Scan for the cell matching the given text and deliver its [X, Y] coordinate at center. 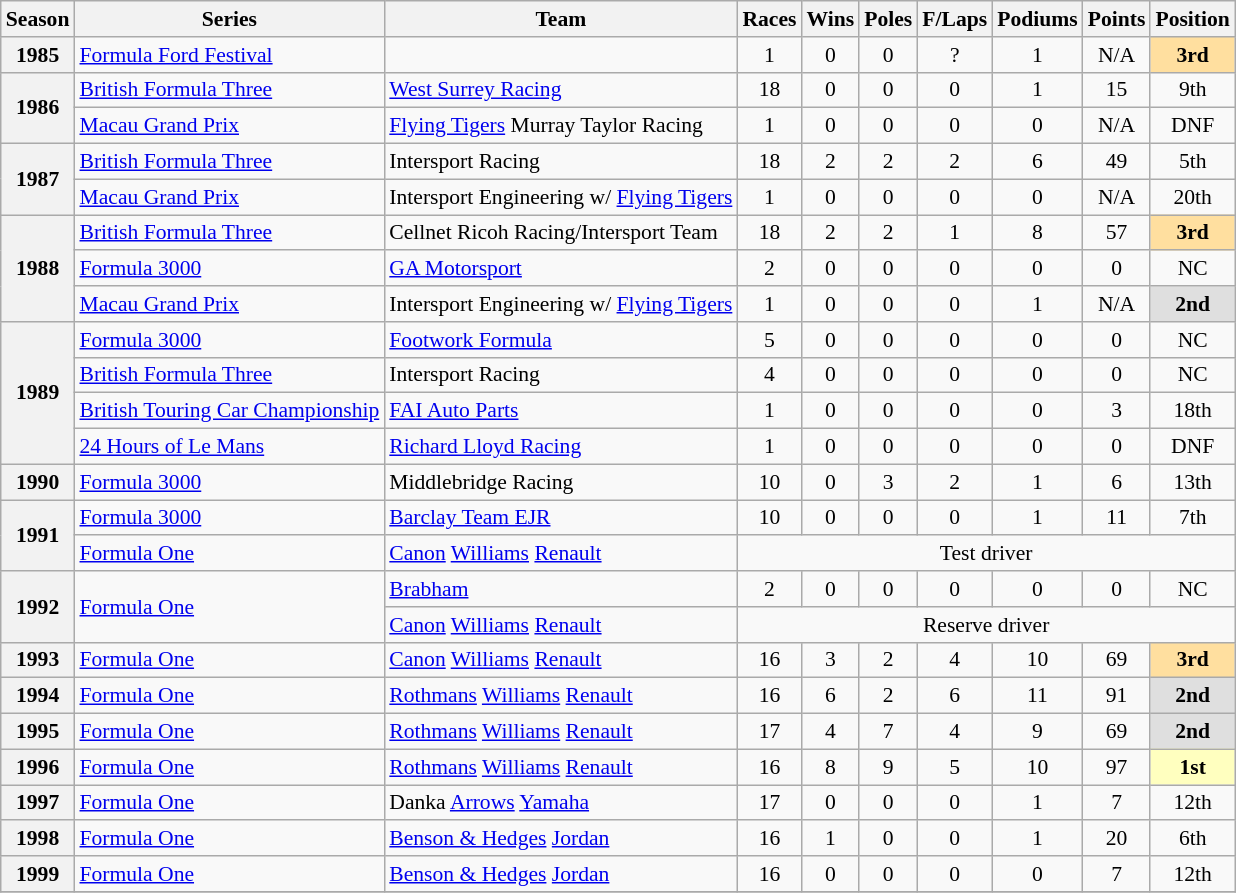
1998 [38, 839]
1987 [38, 180]
Brabham [560, 589]
1986 [38, 108]
1992 [38, 606]
Test driver [986, 554]
Points [1117, 19]
24 Hours of Le Mans [229, 447]
9th [1192, 90]
Richard Lloyd Racing [560, 447]
Formula Ford Festival [229, 55]
91 [1117, 696]
1st [1192, 767]
20th [1192, 197]
57 [1117, 233]
7th [1192, 518]
1991 [38, 536]
1985 [38, 55]
1999 [38, 874]
Poles [888, 19]
Wins [830, 19]
1997 [38, 803]
Reserve driver [986, 625]
1989 [38, 393]
Series [229, 19]
Flying Tigers Murray Taylor Racing [560, 126]
20 [1117, 839]
GA Motorsport [560, 269]
British Touring Car Championship [229, 411]
West Surrey Racing [560, 90]
97 [1117, 767]
49 [1117, 162]
Danka Arrows Yamaha [560, 803]
15 [1117, 90]
Footwork Formula [560, 340]
5th [1192, 162]
6th [1192, 839]
FAI Auto Parts [560, 411]
F/Laps [954, 19]
Season [38, 19]
1994 [38, 696]
Position [1192, 19]
1993 [38, 660]
1990 [38, 482]
Team [560, 19]
Barclay Team EJR [560, 518]
1995 [38, 732]
? [954, 55]
Cellnet Ricoh Racing/Intersport Team [560, 233]
Races [769, 19]
1996 [38, 767]
Podiums [1038, 19]
13th [1192, 482]
18th [1192, 411]
Middlebridge Racing [560, 482]
1988 [38, 268]
